Output the [X, Y] coordinate of the center of the cell containing the given text.  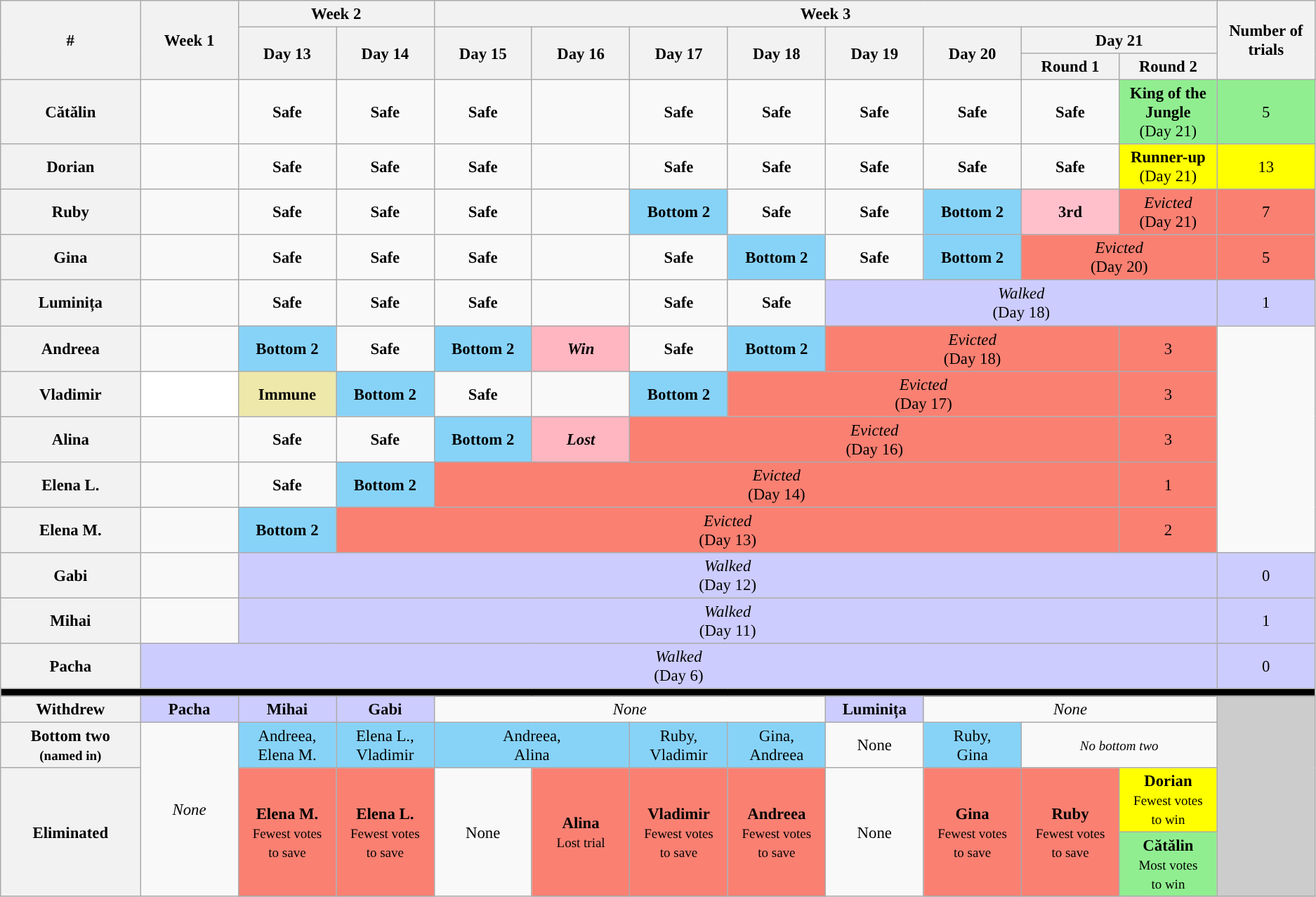
Round 1 [1070, 67]
Evicted(Day 21) [1169, 212]
GinaFewest votesto save [972, 832]
AlinaLost trial [580, 832]
AndreeaFewest votesto save [777, 832]
Cătălin [70, 112]
Elena L. [70, 485]
Andreea [70, 348]
# [70, 41]
Andreea,Alina [532, 746]
Andreea,Elena M. [287, 746]
Elena L.,Vladimir [385, 746]
Alina [70, 440]
Week 1 [190, 41]
Withdrew [70, 709]
Elena M.Fewest votesto save [287, 832]
Lost [580, 440]
Elena M. [70, 530]
Day 13 [287, 53]
Bottom two(named in) [70, 746]
No bottom two [1119, 746]
Week 2 [336, 14]
CătălinMost votesto win [1169, 865]
7 [1265, 212]
RubyFewest votesto save [1070, 832]
King of the Jungle(Day 21) [1169, 112]
Ruby [70, 212]
Evicted(Day 14) [777, 485]
Number oftrials [1265, 41]
Dorian [70, 167]
Immune [287, 393]
Elena L.Fewest votesto save [385, 832]
2 [1169, 530]
Day 18 [777, 53]
Day 14 [385, 53]
Gina,Andreea [777, 746]
DorianFewest votesto win [1169, 800]
Vladimir [70, 393]
Runner-up(Day 21) [1169, 167]
Round 2 [1169, 67]
Evicted(Day 17) [923, 393]
Day 15 [483, 53]
Walked(Day 6) [678, 666]
Evicted(Day 16) [875, 440]
Gina [70, 257]
13 [1265, 167]
Evicted(Day 18) [973, 348]
3rd [1070, 212]
Ruby,Gina [972, 746]
Ruby,Vladimir [678, 746]
Evicted(Day 13) [728, 530]
Day 21 [1119, 41]
VladimirFewest votesto save [678, 832]
Win [580, 348]
Walked(Day 18) [1022, 303]
Evicted(Day 20) [1119, 257]
Day 16 [580, 53]
Walked(Day 11) [728, 621]
Day 19 [875, 53]
Week 3 [826, 14]
Day 17 [678, 53]
Eliminated [70, 832]
Walked(Day 12) [728, 576]
Day 20 [972, 53]
